Return the [x, y] coordinate for the center point of the cell that contains the specified text.  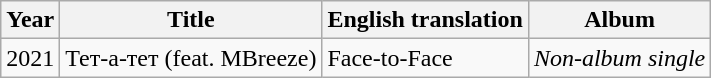
Тет-а-тет (feat. MBreeze) [191, 58]
English translation [425, 20]
Non-album single [619, 58]
Album [619, 20]
2021 [30, 58]
Face-to-Face [425, 58]
Title [191, 20]
Year [30, 20]
